Determine the [x, y] coordinate at the center of the cell enclosing the given text.  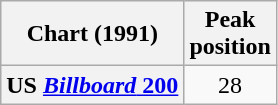
28 [230, 85]
Peakposition [230, 34]
US Billboard 200 [92, 85]
Chart (1991) [92, 34]
